Capture the cell that displays the provided text and extract its (x, y) central coordinate. 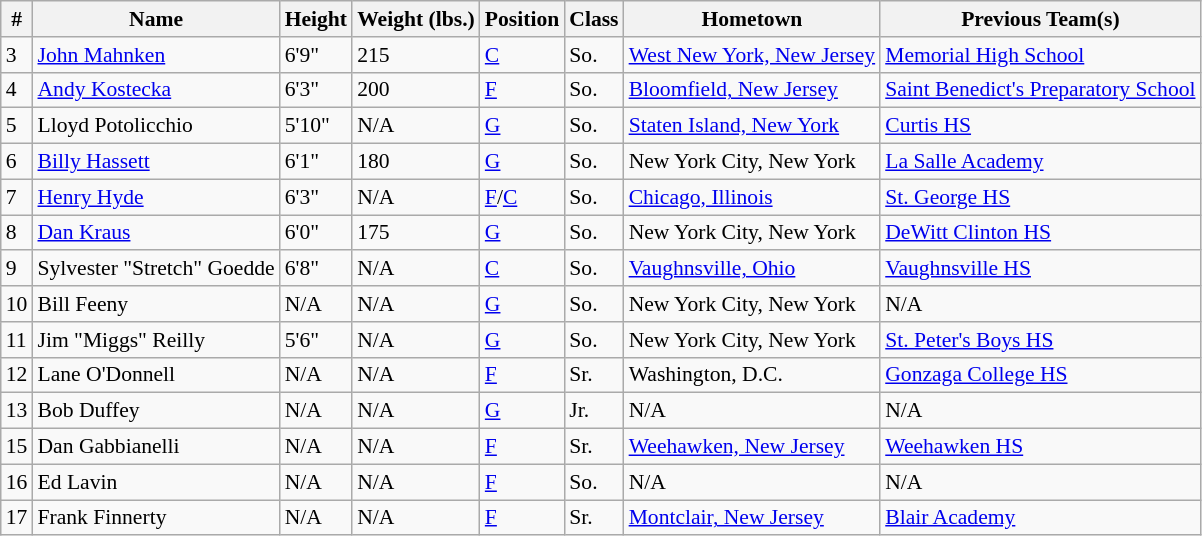
6 (17, 162)
Gonzaga College HS (1040, 375)
Jim "Miggs" Reilly (156, 340)
8 (17, 233)
Previous Team(s) (1040, 19)
Jr. (594, 411)
9 (17, 269)
Montclair, New Jersey (752, 518)
Lane O'Donnell (156, 375)
10 (17, 304)
5 (17, 126)
Weight (lbs.) (416, 19)
Andy Kostecka (156, 90)
17 (17, 518)
Washington, D.C. (752, 375)
# (17, 19)
Ed Lavin (156, 482)
3 (17, 55)
5'6" (316, 340)
Vaughnsville, Ohio (752, 269)
Bob Duffey (156, 411)
Height (316, 19)
La Salle Academy (1040, 162)
16 (17, 482)
Lloyd Potolicchio (156, 126)
Dan Gabbianelli (156, 447)
Weehawken, New Jersey (752, 447)
John Mahnken (156, 55)
Curtis HS (1040, 126)
Billy Hassett (156, 162)
DeWitt Clinton HS (1040, 233)
Staten Island, New York (752, 126)
6'8" (316, 269)
Hometown (752, 19)
St. George HS (1040, 197)
6'9" (316, 55)
Chicago, Illinois (752, 197)
Name (156, 19)
Blair Academy (1040, 518)
4 (17, 90)
15 (17, 447)
F/C (522, 197)
Saint Benedict's Preparatory School (1040, 90)
5'10" (316, 126)
Class (594, 19)
Vaughnsville HS (1040, 269)
180 (416, 162)
Bloomfield, New Jersey (752, 90)
Bill Feeny (156, 304)
Frank Finnerty (156, 518)
175 (416, 233)
West New York, New Jersey (752, 55)
11 (17, 340)
Position (522, 19)
7 (17, 197)
Sylvester "Stretch" Goedde (156, 269)
6'1" (316, 162)
6'0" (316, 233)
St. Peter's Boys HS (1040, 340)
12 (17, 375)
Weehawken HS (1040, 447)
Memorial High School (1040, 55)
13 (17, 411)
Henry Hyde (156, 197)
215 (416, 55)
Dan Kraus (156, 233)
200 (416, 90)
